Find where the given text appears and provide that cell's center as (X, Y) coordinate. 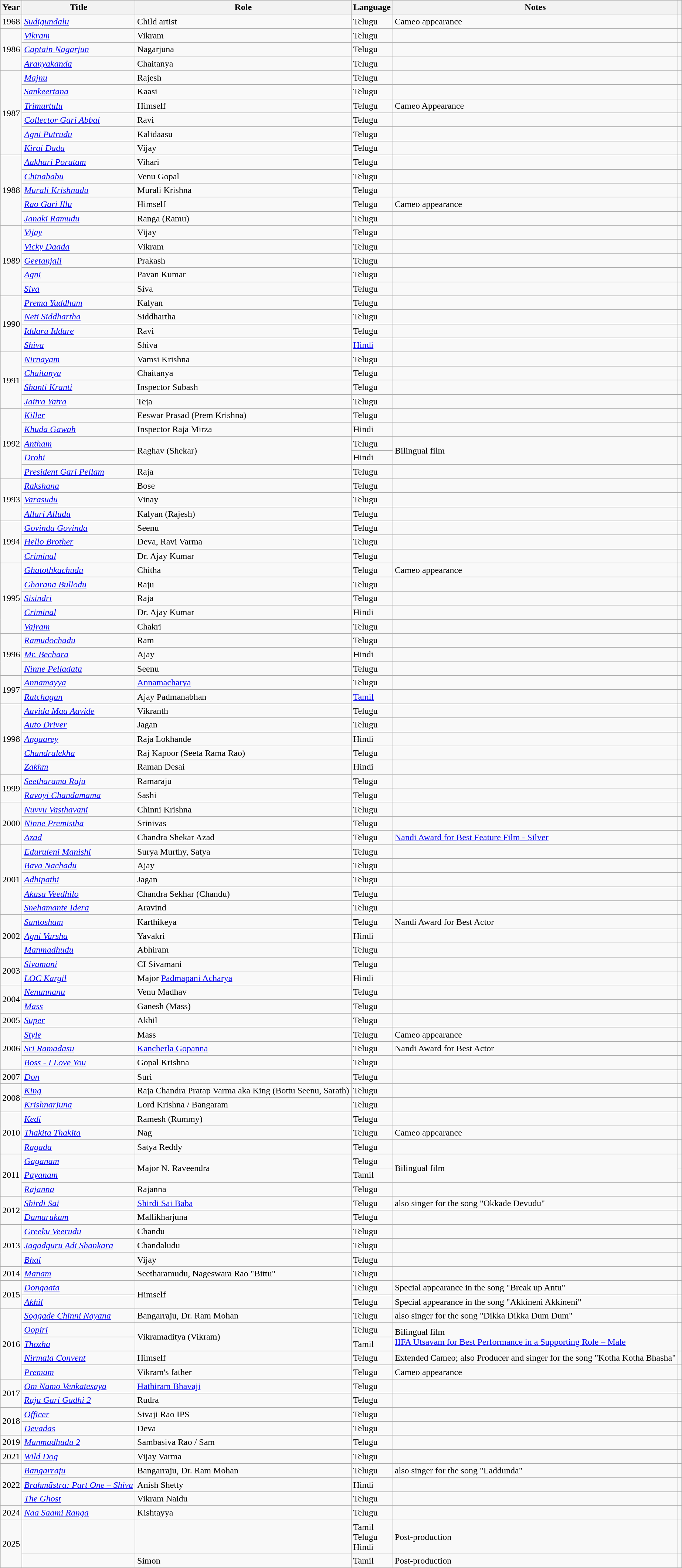
Prema Yuddham (79, 303)
Major N. Raveendra (243, 1168)
1988 (11, 190)
Deva, Ravi Varma (243, 542)
1998 (11, 739)
Ratchagan (79, 697)
Seetharama Raju (79, 781)
1968 (11, 21)
also singer for the song "Okkade Devudu" (535, 1203)
Payanam (79, 1175)
Don (79, 1077)
Snehamante Idera (79, 908)
Kedi (79, 1119)
2010 (11, 1133)
Nuvvu Vasthavani (79, 809)
Sudigundalu (79, 21)
Nagarjuna (243, 50)
Kancherla Gopanna (243, 1048)
Lord Krishna / Bangaram (243, 1105)
Aavida Maa Aavide (79, 711)
Style (79, 1034)
2025 (11, 1544)
Krishnarjuna (79, 1105)
Manam (79, 1273)
Vikram Naidu (243, 1499)
Nag (243, 1133)
Aravind (243, 908)
Eeswar Prasad (Prem Krishna) (243, 415)
Kirai Dada (79, 148)
Sri Ramadasu (79, 1048)
Notes (535, 7)
Ravoyi Chandamama (79, 795)
Naa Saami Ranga (79, 1513)
Aakhari Poratam (79, 162)
Boss - I Love You (79, 1062)
Mr. Bechara (79, 655)
Iddaru Iddare (79, 331)
Thozha (79, 1344)
Om Namo Venkatesaya (79, 1386)
Devadas (79, 1428)
2019 (11, 1442)
Nenunnanu (79, 992)
2015 (11, 1294)
Kalidaasu (243, 134)
Abhiram (243, 950)
Akasa Veedhilo (79, 894)
Yavakri (243, 936)
Khuda Gawah (79, 430)
Satya Reddy (243, 1147)
2016 (11, 1344)
Venu Madhav (243, 992)
Raju (243, 584)
Soggade Chinni Nayana (79, 1316)
Chandralekha (79, 753)
Sivaji Rao IPS (243, 1414)
Wild Dog (79, 1456)
Title (79, 7)
Thakita Thakita (79, 1133)
Suri (243, 1077)
Sisindri (79, 598)
Ragada (79, 1147)
The Ghost (79, 1499)
Ghatothkachudu (79, 570)
Agni Putrudu (79, 134)
Vikramaditya (Vikram) (243, 1337)
Chakri (243, 627)
also singer for the song "Laddunda" (535, 1470)
Agni (79, 275)
1989 (11, 261)
Chitha (243, 570)
1996 (11, 655)
Rakshana (79, 486)
Vihari (243, 162)
2000 (11, 823)
Jaitra Yatra (79, 401)
2018 (11, 1421)
Agni Varsha (79, 936)
Bava Nachadu (79, 866)
Captain Nagarjun (79, 50)
Shirdi Sai (79, 1203)
Anish Shetty (243, 1484)
Tamil Telugu Hindi (372, 1537)
Janaki Ramudu (79, 218)
Vikranth (243, 711)
1995 (11, 598)
Kalyan (243, 303)
Aranyakanda (79, 64)
Greeku Veerudu (79, 1231)
Teja (243, 401)
Chandu (243, 1231)
Gaganam (79, 1161)
also singer for the song "Dikka Dikka Dum Dum" (535, 1316)
Zakhm (79, 767)
Vamsi Krishna (243, 359)
2003 (11, 971)
Deva (243, 1428)
Varasudu (79, 500)
2012 (11, 1210)
Raj Kapoor (Seeta Rama Rao) (243, 753)
Rajesh (243, 78)
2024 (11, 1513)
Azad (79, 837)
CI Sivamani (243, 964)
Sankeertana (79, 92)
Geetanjali (79, 261)
Adhipathi (79, 880)
Kalyan (Rajesh) (243, 514)
Brahmāstra: Part One – Shiva (79, 1484)
Seetharamudu, Nageswara Rao "Bittu" (243, 1273)
2011 (11, 1175)
Hello Brother (79, 542)
Language (372, 7)
Sivamani (79, 964)
2014 (11, 1273)
2021 (11, 1456)
Vikram's father (243, 1372)
Drohi (79, 458)
1999 (11, 788)
Ramesh (Rummy) (243, 1119)
Allari Alludu (79, 514)
Raman Desai (243, 767)
Ranga (Ramu) (243, 218)
Special appearance in the song "Break up Antu" (535, 1287)
Chandra Sekhar (Chandu) (243, 894)
Ninne Pelladata (79, 669)
Nirmala Convent (79, 1358)
1994 (11, 542)
1987 (11, 113)
Inspector Subash (243, 387)
Damarukam (79, 1217)
Rudra (243, 1400)
Manmadhudu (79, 950)
Kaasi (243, 92)
King (79, 1091)
Annamacharya (243, 683)
Hathiram Bhavaji (243, 1386)
Nirnayam (79, 359)
Karthikeya (243, 922)
Ramaraju (243, 781)
1986 (11, 50)
1997 (11, 690)
2006 (11, 1048)
Antham (79, 444)
Inspector Raja Mirza (243, 430)
Bhai (79, 1259)
Rao Gari Illu (79, 204)
Vinay (243, 500)
Super (79, 1020)
Raja Lokhande (243, 739)
Gopal Krishna (243, 1062)
2007 (11, 1077)
1990 (11, 324)
Special appearance in the song "Akkineni Akkineni" (535, 1301)
Mallikharjuna (243, 1217)
Siddhartha (243, 317)
Bilingual filmIIFA Utsavam for Best Performance in a Supporting Role – Male (535, 1337)
Chinababu (79, 176)
2001 (11, 879)
Prakash (243, 261)
Shanti Kranti (79, 387)
Raghav (Shekar) (243, 451)
Surya Murthy, Satya (243, 851)
Chandra Shekar Azad (243, 837)
Nandi Award for Best Feature Film - Silver (535, 837)
Angaarey (79, 739)
Shirdi Sai Baba (243, 1203)
Year (11, 7)
Role (243, 7)
Govinda Govinda (79, 528)
2013 (11, 1245)
Sashi (243, 795)
Vajram (79, 627)
2002 (11, 936)
1992 (11, 444)
Neti Siddhartha (79, 317)
Pavan Kumar (243, 275)
Venu Gopal (243, 176)
Kishtayya (243, 1513)
2008 (11, 1098)
Ramudochadu (79, 641)
Raja Chandra Pratap Varma aka King (Bottu Seenu, Sarath) (243, 1091)
Simon (243, 1561)
Cameo Appearance (535, 106)
Sambasiva Rao / Sam (243, 1442)
LOC Kargil (79, 978)
Auto Driver (79, 725)
Trimurtulu (79, 106)
Chinni Krishna (243, 809)
Bose (243, 486)
Manmadhudu 2 (79, 1442)
Gharana Bullodu (79, 584)
Vicky Daada (79, 247)
Murali Krishnudu (79, 190)
Ajay Padmanabhan (243, 697)
Major Padmapani Acharya (243, 978)
Jagadguru Adi Shankara (79, 1245)
Vijay Varma (243, 1456)
Oopiri (79, 1330)
Santosham (79, 922)
Eduruleni Manishi (79, 851)
Ram (243, 641)
Raju Gari Gadhi 2 (79, 1400)
2022 (11, 1484)
President Gari Pellam (79, 472)
Annamayya (79, 683)
Bangarraju (79, 1470)
1993 (11, 500)
Officer (79, 1414)
Chandaludu (243, 1245)
Dongaata (79, 1287)
Extended Cameo; also Producer and singer for the song "Kotha Kotha Bhasha" (535, 1358)
2017 (11, 1393)
Child artist (243, 21)
2005 (11, 1020)
Ganesh (Mass) (243, 1006)
Collector Gari Abbai (79, 120)
2004 (11, 999)
Murali Krishna (243, 190)
Killer (79, 415)
1991 (11, 380)
Premam (79, 1372)
Majnu (79, 78)
Ninne Premistha (79, 823)
Srinivas (243, 823)
